Scan for the cell matching the given text and deliver its (x, y) coordinate at center. 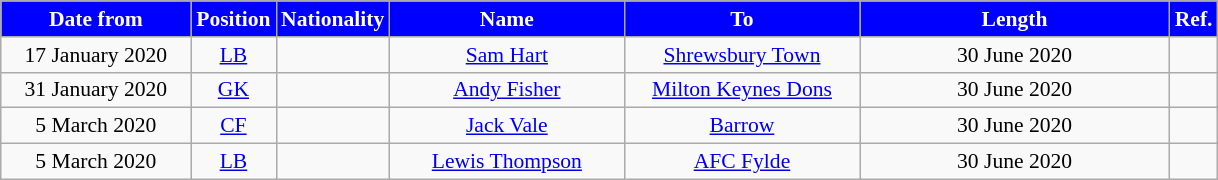
Position (234, 19)
Nationality (332, 19)
Length (1015, 19)
Barrow (742, 126)
31 January 2020 (96, 90)
Date from (96, 19)
Lewis Thompson (506, 162)
Ref. (1194, 19)
CF (234, 126)
Name (506, 19)
17 January 2020 (96, 55)
Andy Fisher (506, 90)
Shrewsbury Town (742, 55)
To (742, 19)
Milton Keynes Dons (742, 90)
GK (234, 90)
Sam Hart (506, 55)
Jack Vale (506, 126)
AFC Fylde (742, 162)
